Pinpoint the cell where the given text exists, returning its (x, y) midpoint coordinate. 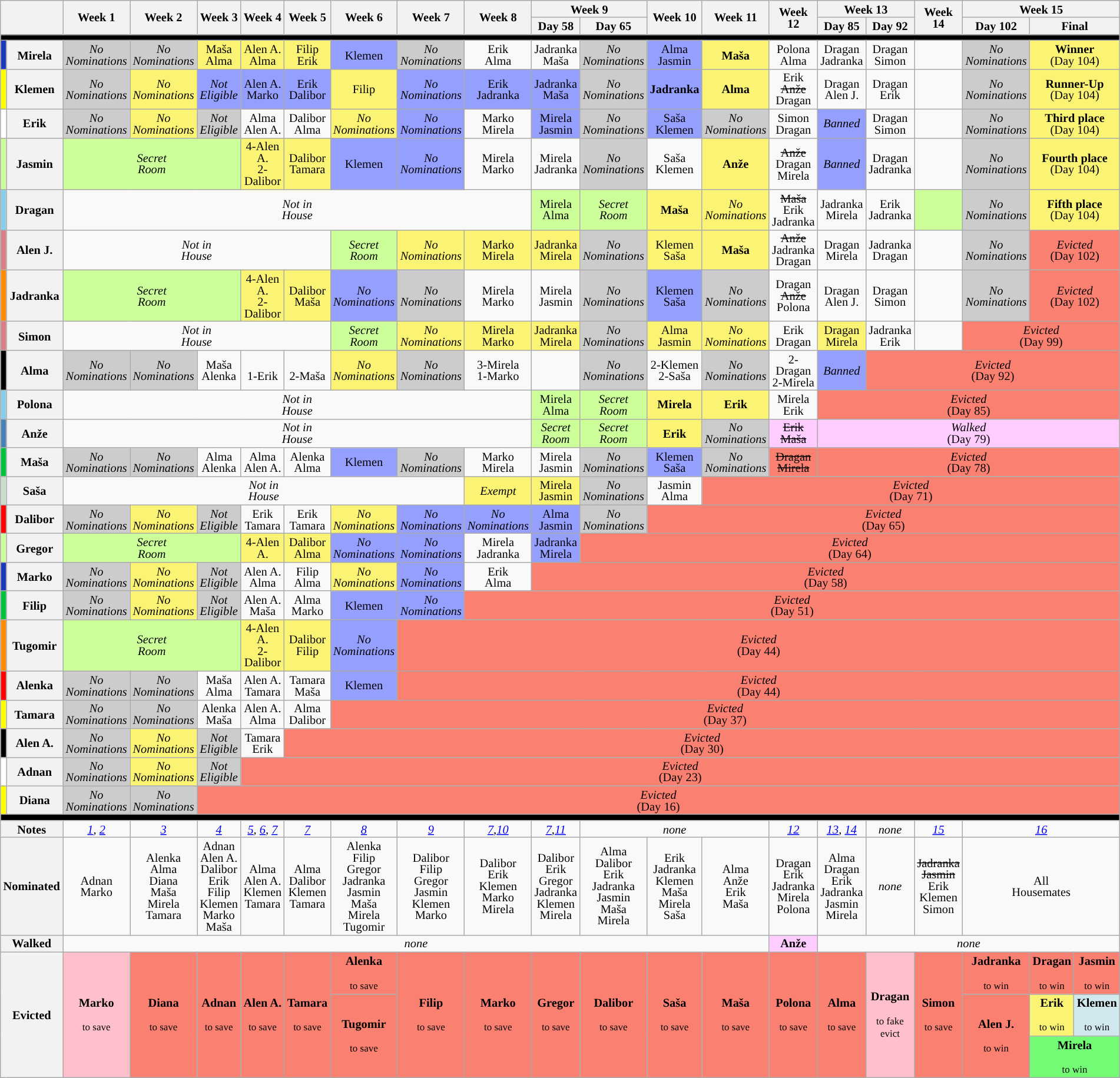
Alen A.Maša (263, 606)
Evicted(Day 58) (826, 576)
PolonaAlma (793, 54)
12 (793, 828)
7,10 (498, 828)
3-Mirela1-Marko (498, 370)
Week 14 (939, 17)
AlmaDalibor (307, 714)
Polonato save (793, 1014)
7,11 (556, 828)
ErikAnžeDragan (793, 89)
Jasmin (35, 164)
Gregorto save (556, 1014)
DaliborErikKlemenMarkoMirela (498, 886)
AlenkaMaša (219, 714)
16 (1041, 828)
Week 15 (1041, 8)
AlenkaAlma (307, 462)
Klemen to win (1097, 1014)
Adnan (35, 772)
Alenka (35, 686)
Adnanto save (219, 1014)
DaliborTamara (307, 164)
AdnanMarko (97, 886)
Runner-Up(Day 104) (1075, 89)
Polona (35, 404)
Alen A.to save (263, 1014)
ErikMaša (793, 434)
Final (1075, 26)
8 (364, 828)
AnžeDraganMirela (793, 164)
3 (164, 828)
13, 14 (841, 828)
FilipAlma (307, 576)
15 (939, 828)
Mašato save (735, 1014)
Evicted(Day 51) (793, 606)
2-Klemen2-Saša (675, 370)
Evicted(Day 85) (968, 404)
AlmaMarko (307, 606)
Week 3 (219, 17)
Tugomirto save (364, 1036)
5, 6, 7 (263, 828)
Evicted(Day 99) (1041, 336)
Week 10 (675, 17)
Sašato save (675, 1014)
TamaraMaša (307, 686)
AlmaDaliborKlemenTamara (307, 886)
Day 85 (841, 26)
Jadrankato win (996, 973)
Winner(Day 104) (1075, 54)
Daliborto save (614, 1014)
Simonto save (939, 1014)
Notes (32, 828)
DraganErikJadrankaMirelaPolona (793, 886)
Alen J.to win (996, 1036)
Alen A. (35, 742)
Evicted(Day 30) (702, 742)
Week 1 (97, 17)
DraganAnžePolona (793, 296)
Week 5 (307, 17)
Tugomir (35, 645)
Almato save (841, 1014)
Week 9 (589, 8)
SimonDragan (793, 124)
DaliborErikGregorJadrankaKlemenMirela (556, 886)
Evicted (32, 1014)
AdnanAlen A.DaliborErikFilipKlemenMarkoMaša (219, 886)
Evicted(Day 37) (725, 714)
AlmaAlenka (219, 462)
TamaraErik (263, 742)
Exempt (498, 490)
Evicted(Day 23) (681, 772)
Evicted(Day 64) (850, 548)
Walked (32, 944)
JasminAlma (675, 490)
AlenkaAlmaDianaMašaMirelaTamara (164, 886)
4 (219, 828)
AlenkaFilipGregorJadrankaJasminMašaMirelaTugomir (364, 886)
Alen A.Tamara (263, 686)
1-Erik (263, 370)
Filipto save (431, 1014)
AlmaDraganErikJadrankaJasminMirela (841, 886)
Saša (35, 490)
Fifth place(Day 104) (1075, 209)
Erik to win (1052, 1014)
2-Dragan2-Mirela (793, 370)
Simon (35, 336)
MašaErikJadranka (793, 209)
ErikDragan (793, 336)
Evicted(Day 78) (968, 462)
Alen A.Marko (263, 89)
Evicted(Day 71) (910, 490)
Week 8 (498, 17)
Walked(Day 79) (968, 434)
Fourth place(Day 104) (1075, 164)
Tamarato save (307, 1014)
Week 13 (866, 8)
Evicted(Day 16) (658, 800)
AllHousemates (1041, 886)
Week 2 (164, 17)
Gregor (35, 548)
Dragan (35, 209)
Dalibor (35, 520)
Day 102 (996, 26)
Week 6 (364, 17)
MirelaErik (793, 404)
Evicted(Day 65) (883, 520)
Week 4 (263, 17)
9 (431, 828)
MašaAlenka (219, 370)
Week 7 (431, 17)
AlmaAnžeErikMaša (735, 886)
Draganto fake evict (890, 1014)
FilipErik (307, 54)
Week 11 (735, 17)
Day 65 (614, 26)
DaliborFilip (307, 645)
Draganto win (1052, 973)
Nominated (32, 886)
ErikDalibor (307, 89)
Diana (35, 800)
ErikJadrankaKlemenMašaMirelaSaša (675, 886)
Third place(Day 104) (1075, 124)
JadrankaErik (890, 336)
Jasminto win (1097, 973)
Day 58 (556, 26)
Alenkato save (364, 973)
AlmaDaliborErikJadrankaJasminMašaMirela (614, 886)
Day 92 (890, 26)
7 (307, 828)
JadrankaDragan (890, 250)
Evicted(Day 92) (993, 370)
1, 2 (97, 828)
DaliborFilipGregorJasminKlemenMarko (431, 886)
Week 12 (793, 17)
Marko (35, 576)
Tamara (35, 714)
4-Alen A. (263, 548)
AlmaAlen A.KlemenTamara (263, 886)
2-Maša (307, 370)
AnžeJadrankaDragan (793, 250)
Mirelato win (1075, 1057)
DaliborMaša (307, 296)
Dianato save (164, 1014)
JadrankaJasminErikKlemenSimon (939, 886)
Alen J. (35, 250)
DraganErik (890, 89)
